For the text-containing cell, return its midpoint in [X, Y] coordinate format. 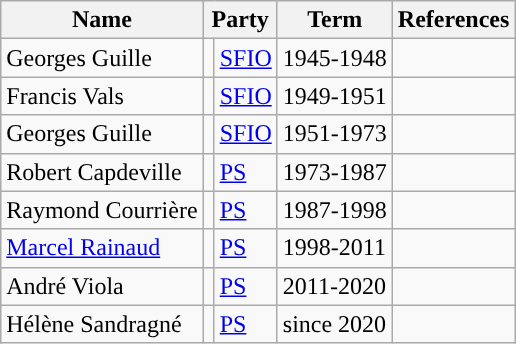
1998-2011 [334, 248]
1945-1948 [334, 58]
Raymond Courrière [102, 210]
2011-2020 [334, 286]
Term [334, 20]
1949-1951 [334, 96]
Name [102, 20]
André Viola [102, 286]
1973-1987 [334, 172]
1987-1998 [334, 210]
Francis Vals [102, 96]
Marcel Rainaud [102, 248]
References [454, 20]
since 2020 [334, 324]
Robert Capdeville [102, 172]
1951-1973 [334, 134]
Party [240, 20]
Hélène Sandragné [102, 324]
